Search for the cell housing the specified text and yield its [X, Y] center coordinate. 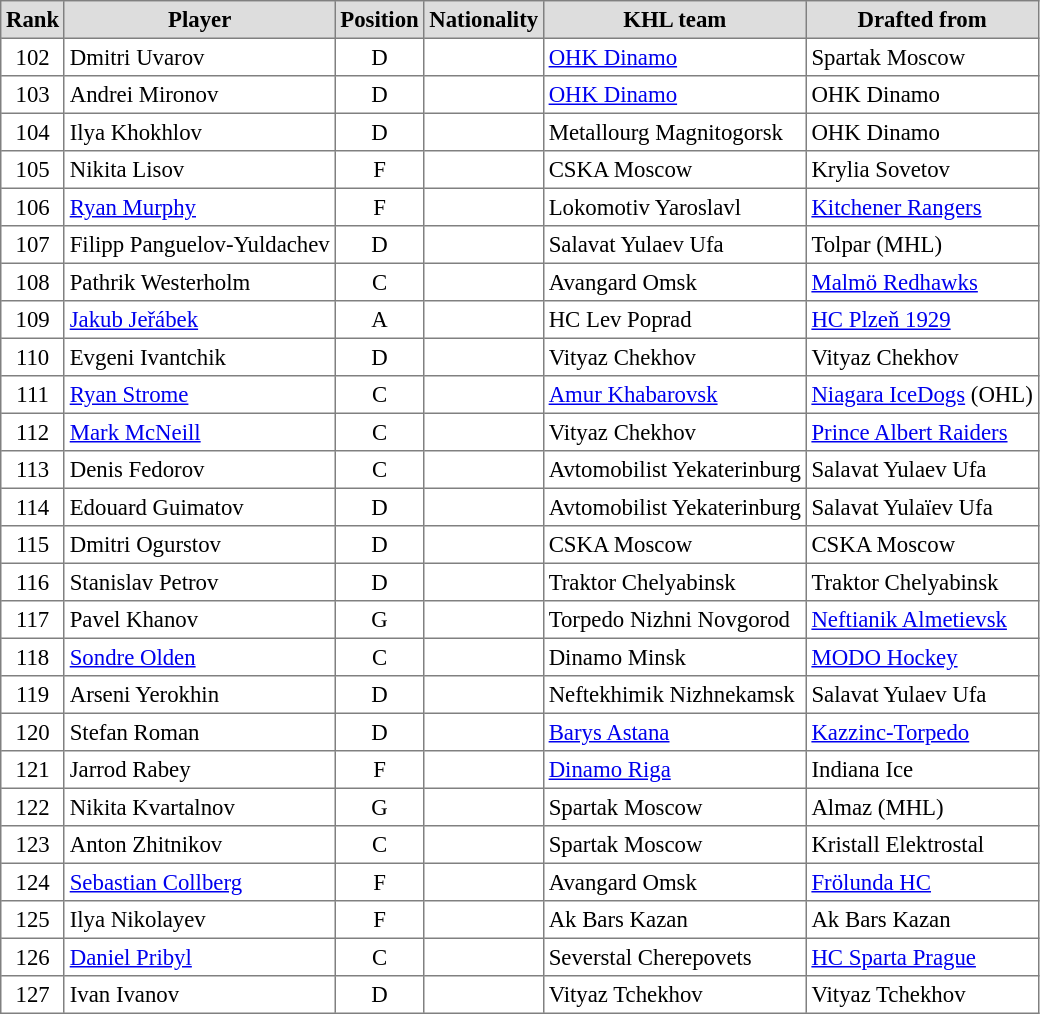
Ilya Nikolayev [200, 920]
105 [33, 170]
Kazzinc-Torpedo [922, 732]
Lokomotiv Yaroslavl [674, 207]
Indiana Ice [922, 770]
Kitchener Rangers [922, 207]
Edouard Guimatov [200, 507]
Arseni Yerokhin [200, 695]
Sondre Olden [200, 657]
Sebastian Collberg [200, 882]
Andrei Mironov [200, 95]
108 [33, 282]
Krylia Sovetov [922, 170]
121 [33, 770]
KHL team [674, 20]
Stefan Roman [200, 732]
A [380, 320]
Neftekhimik Nizhnekamsk [674, 695]
116 [33, 582]
Tolpar (MHL) [922, 245]
Dmitri Ogurstov [200, 545]
Neftianik Almetievsk [922, 620]
113 [33, 470]
Anton Zhitnikov [200, 845]
Filipp Panguelov-Yuldachev [200, 245]
Ilya Khokhlov [200, 132]
Mark McNeill [200, 432]
112 [33, 432]
110 [33, 357]
Malmö Redhawks [922, 282]
Ivan Ivanov [200, 995]
Amur Khabarovsk [674, 395]
Dmitri Uvarov [200, 57]
Drafted from [922, 20]
Severstal Cherepovets [674, 957]
119 [33, 695]
Dinamo Minsk [674, 657]
Dinamo Riga [674, 770]
107 [33, 245]
Almaz (MHL) [922, 807]
Jakub Jeřábek [200, 320]
124 [33, 882]
Nationality [484, 20]
Metallourg Magnitogorsk [674, 132]
Jarrod Rabey [200, 770]
102 [33, 57]
Prince Albert Raiders [922, 432]
Ryan Murphy [200, 207]
125 [33, 920]
Pathrik Westerholm [200, 282]
114 [33, 507]
118 [33, 657]
Nikita Lisov [200, 170]
109 [33, 320]
Daniel Pribyl [200, 957]
MODO Hockey [922, 657]
Frölunda HC [922, 882]
Position [380, 20]
Stanislav Petrov [200, 582]
Player [200, 20]
Barys Astana [674, 732]
Pavel Khanov [200, 620]
HC Lev Poprad [674, 320]
115 [33, 545]
111 [33, 395]
104 [33, 132]
103 [33, 95]
106 [33, 207]
120 [33, 732]
Salavat Yulaïev Ufa [922, 507]
Torpedo Nizhni Novgorod [674, 620]
Kristall Elektrostal [922, 845]
122 [33, 807]
Ryan Strome [200, 395]
HC Sparta Prague [922, 957]
127 [33, 995]
117 [33, 620]
Evgeni Ivantchik [200, 357]
Denis Fedorov [200, 470]
Nikita Kvartalnov [200, 807]
HC Plzeň 1929 [922, 320]
Rank [33, 20]
123 [33, 845]
Niagara IceDogs (OHL) [922, 395]
126 [33, 957]
